Output the [X, Y] coordinate of the center of the cell containing the given text.  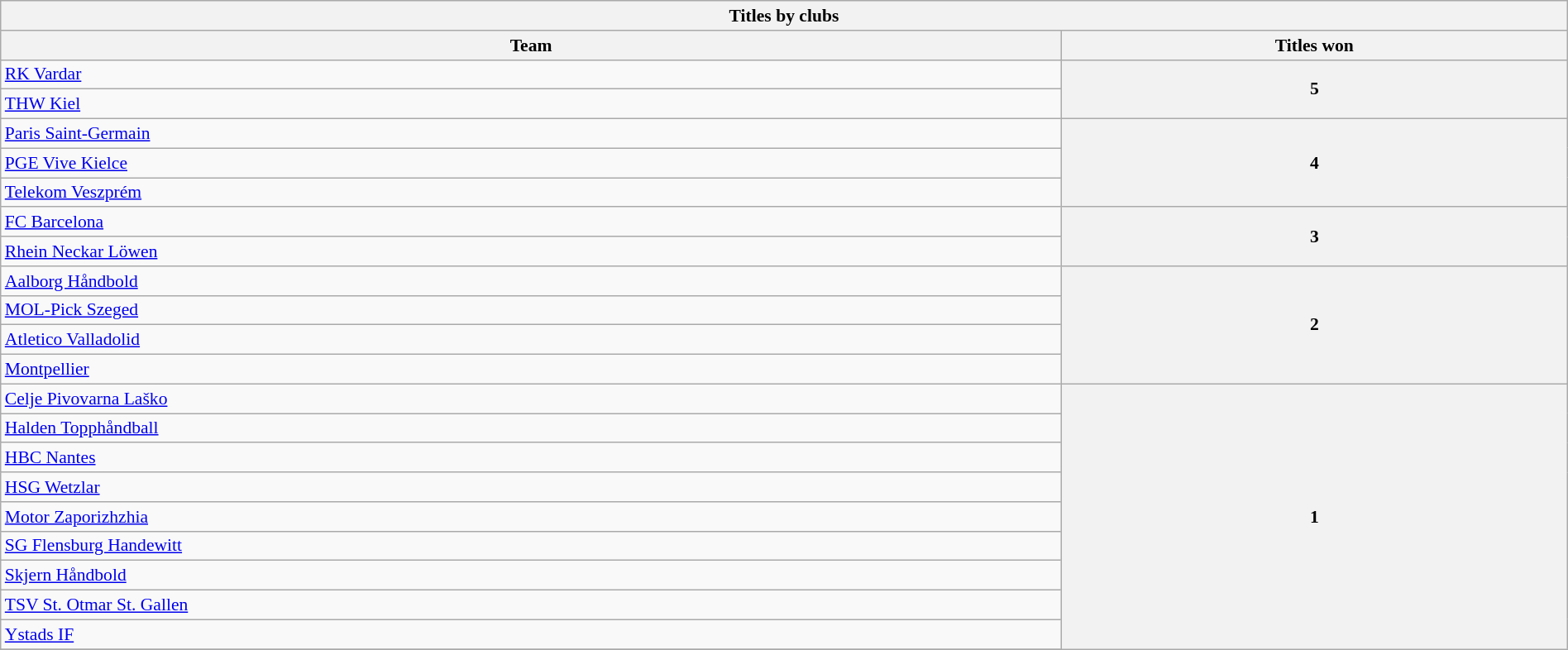
Motor Zaporizhzhia [531, 517]
Paris Saint-Germain [531, 134]
THW Kiel [531, 104]
Celje Pivovarna Laško [531, 399]
2 [1314, 325]
PGE Vive Kielce [531, 163]
Skjern Håndbold [531, 576]
Atletico Valladolid [531, 340]
Rhein Neckar Löwen [531, 251]
Halden Topphåndball [531, 428]
Titles won [1314, 45]
4 [1314, 164]
SG Flensburg Handewitt [531, 546]
RK Vardar [531, 74]
3 [1314, 237]
Titles by clubs [784, 16]
Aalborg Håndbold [531, 281]
FC Barcelona [531, 222]
Montpellier [531, 370]
5 [1314, 89]
TSV St. Otmar St. Gallen [531, 605]
HSG Wetzlar [531, 487]
HBC Nantes [531, 458]
Telekom Veszprém [531, 193]
MOL-Pick Szeged [531, 310]
Team [531, 45]
1 [1314, 516]
Ystads IF [531, 634]
